Return the [X, Y] coordinate for the center point of the cell that contains the specified text.  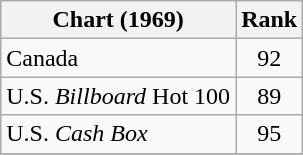
Chart (1969) [118, 20]
Canada [118, 58]
92 [270, 58]
Rank [270, 20]
U.S. Billboard Hot 100 [118, 96]
89 [270, 96]
95 [270, 134]
U.S. Cash Box [118, 134]
